Detect which cell encompasses the target text, then output its (x, y) center coordinate. 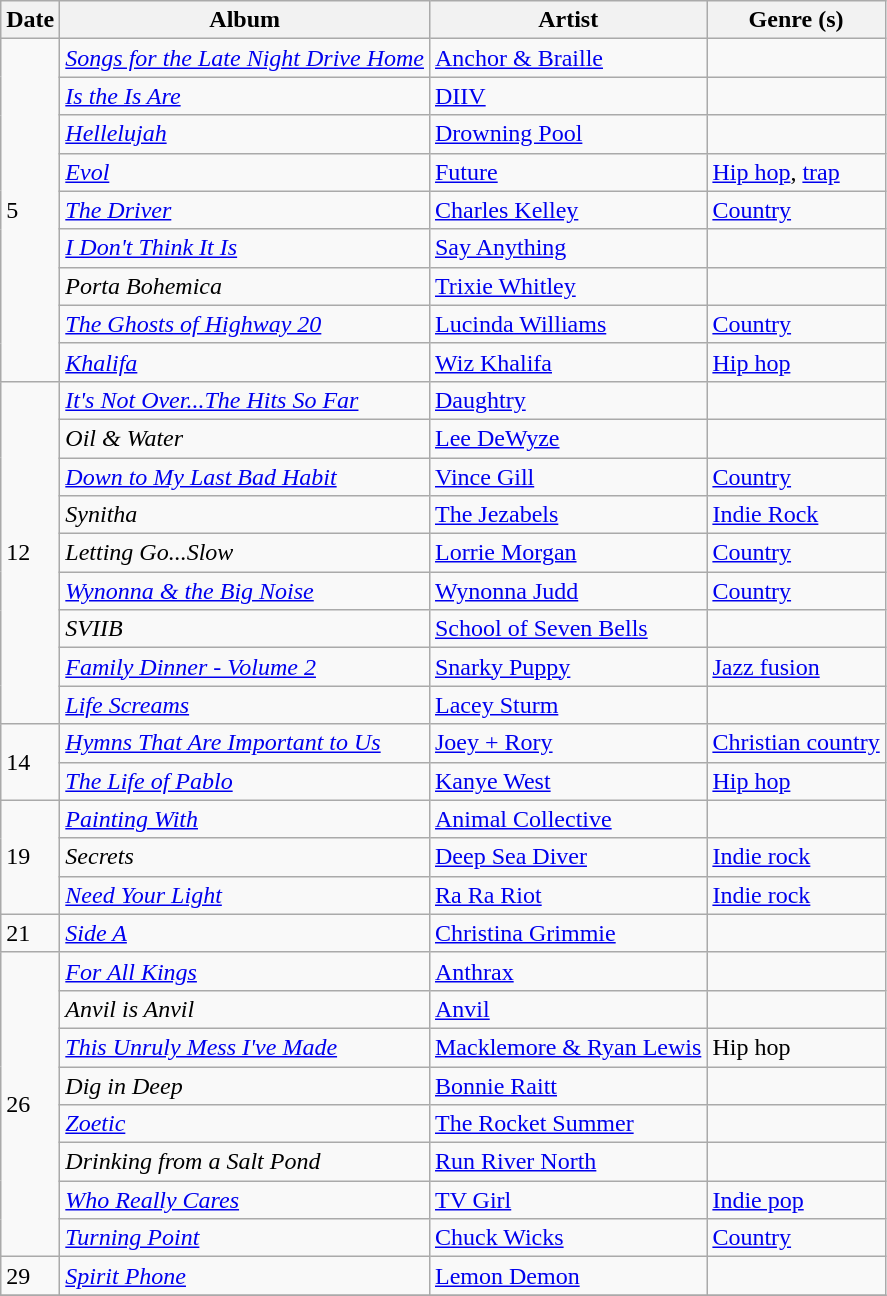
Future (568, 172)
Zoetic (245, 1124)
This Unruly Mess I've Made (245, 1047)
Side A (245, 933)
Snarky Puppy (568, 667)
Vince Gill (568, 477)
Secrets (245, 857)
Evol (245, 172)
Lee DeWyze (568, 438)
Hip hop, trap (796, 172)
Hellelujah (245, 134)
Lorrie Morgan (568, 553)
Anchor & Braille (568, 58)
I Don't Think It Is (245, 248)
Album (245, 20)
Is the Is Are (245, 96)
Christian country (796, 743)
Chuck Wicks (568, 1238)
DIIV (568, 96)
Lacey Sturm (568, 705)
Jazz fusion (796, 667)
19 (30, 857)
The Jezabels (568, 515)
Lemon Demon (568, 1276)
It's Not Over...The Hits So Far (245, 400)
Wynonna Judd (568, 591)
Say Anything (568, 248)
Life Screams (245, 705)
Trixie Whitley (568, 286)
Joey + Rory (568, 743)
Need Your Light (245, 895)
The Driver (245, 210)
Synitha (245, 515)
Painting With (245, 819)
14 (30, 762)
Lucinda Williams (568, 324)
For All Kings (245, 971)
Anthrax (568, 971)
Christina Grimmie (568, 933)
5 (30, 210)
Turning Point (245, 1238)
Porta Bohemica (245, 286)
Drowning Pool (568, 134)
21 (30, 933)
Artist (568, 20)
Down to My Last Bad Habit (245, 477)
Genre (s) (796, 20)
Family Dinner - Volume 2 (245, 667)
TV Girl (568, 1200)
Drinking from a Salt Pond (245, 1162)
Animal Collective (568, 819)
Oil & Water (245, 438)
Who Really Cares (245, 1200)
Anvil (568, 1009)
Kanye West (568, 781)
Hymns That Are Important to Us (245, 743)
Khalifa (245, 362)
The Life of Pablo (245, 781)
Spirit Phone (245, 1276)
Wynonna & the Big Noise (245, 591)
Macklemore & Ryan Lewis (568, 1047)
26 (30, 1104)
Anvil is Anvil (245, 1009)
Wiz Khalifa (568, 362)
Deep Sea Diver (568, 857)
School of Seven Bells (568, 629)
Bonnie Raitt (568, 1085)
Indie Rock (796, 515)
Charles Kelley (568, 210)
12 (30, 552)
The Ghosts of Highway 20 (245, 324)
Daughtry (568, 400)
Dig in Deep (245, 1085)
Ra Ra Riot (568, 895)
Run River North (568, 1162)
Indie pop (796, 1200)
SVIIB (245, 629)
Date (30, 20)
The Rocket Summer (568, 1124)
Songs for the Late Night Drive Home (245, 58)
Letting Go...Slow (245, 553)
29 (30, 1276)
